Return [X, Y] of the center of cell containing provided text 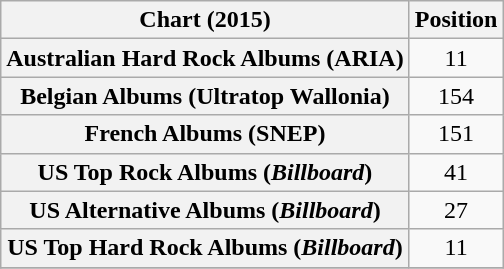
Position [456, 20]
151 [456, 134]
Australian Hard Rock Albums (ARIA) [205, 58]
27 [456, 210]
Belgian Albums (Ultratop Wallonia) [205, 96]
41 [456, 172]
Chart (2015) [205, 20]
US Top Hard Rock Albums (Billboard) [205, 248]
154 [456, 96]
US Alternative Albums (Billboard) [205, 210]
French Albums (SNEP) [205, 134]
US Top Rock Albums (Billboard) [205, 172]
